Return the [x, y] coordinate for the center point of the cell that contains the specified text.  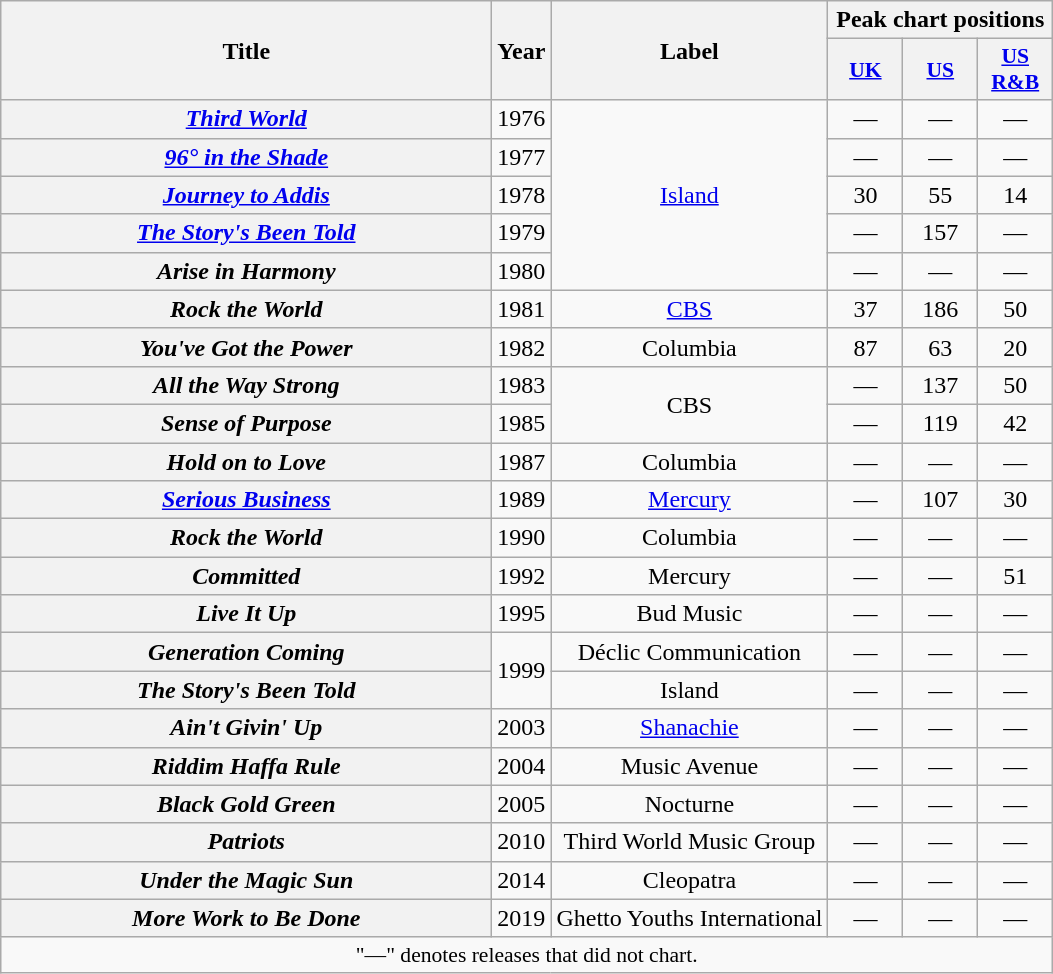
1983 [522, 385]
Cleopatra [690, 880]
Shanachie [690, 728]
Label [690, 50]
Patriots [246, 842]
107 [940, 500]
137 [940, 385]
1990 [522, 538]
1989 [522, 500]
2014 [522, 880]
157 [940, 233]
You've Got the Power [246, 347]
186 [940, 309]
Hold on to Love [246, 461]
51 [1016, 576]
Music Avenue [690, 766]
Déclic Communication [690, 652]
Year [522, 50]
Journey to Addis [246, 195]
1982 [522, 347]
UK [866, 70]
55 [940, 195]
Third World Music Group [690, 842]
Arise in Harmony [246, 271]
Ain't Givin' Up [246, 728]
Title [246, 50]
"—" denotes releases that did not chart. [527, 955]
1977 [522, 157]
119 [940, 423]
Serious Business [246, 500]
More Work to Be Done [246, 918]
Riddim Haffa Rule [246, 766]
1999 [522, 671]
63 [940, 347]
1992 [522, 576]
2003 [522, 728]
Black Gold Green [246, 804]
Bud Music [690, 614]
1987 [522, 461]
1976 [522, 119]
Peak chart positions [940, 20]
Third World [246, 119]
20 [1016, 347]
Nocturne [690, 804]
US [940, 70]
US R&B [1016, 70]
96° in the Shade [246, 157]
2019 [522, 918]
Committed [246, 576]
1980 [522, 271]
Ghetto Youths International [690, 918]
37 [866, 309]
2010 [522, 842]
1981 [522, 309]
1985 [522, 423]
Under the Magic Sun [246, 880]
1978 [522, 195]
Generation Coming [246, 652]
1979 [522, 233]
87 [866, 347]
Sense of Purpose [246, 423]
42 [1016, 423]
1995 [522, 614]
All the Way Strong [246, 385]
14 [1016, 195]
2004 [522, 766]
2005 [522, 804]
Live It Up [246, 614]
